Determine the (X, Y) coordinate at the center of the cell enclosing the given text.  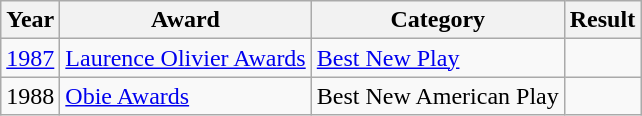
Result (602, 20)
Best New American Play (438, 96)
1987 (30, 58)
Laurence Olivier Awards (186, 58)
Category (438, 20)
Award (186, 20)
Obie Awards (186, 96)
Year (30, 20)
Best New Play (438, 58)
1988 (30, 96)
